For the text-containing cell, return its midpoint in (x, y) coordinate format. 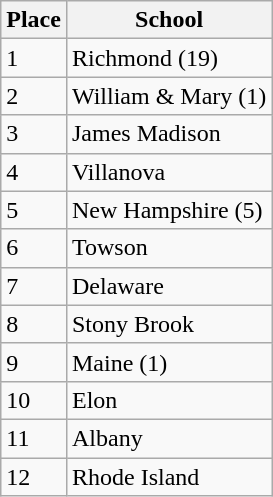
William & Mary (1) (168, 96)
Rhode Island (168, 477)
11 (34, 438)
Elon (168, 400)
James Madison (168, 134)
6 (34, 248)
New Hampshire (5) (168, 210)
School (168, 20)
8 (34, 324)
10 (34, 400)
Delaware (168, 286)
12 (34, 477)
2 (34, 96)
Place (34, 20)
Maine (1) (168, 362)
4 (34, 172)
5 (34, 210)
Towson (168, 248)
1 (34, 58)
Albany (168, 438)
Stony Brook (168, 324)
7 (34, 286)
Richmond (19) (168, 58)
9 (34, 362)
3 (34, 134)
Villanova (168, 172)
